Locate the cell with the specified text and output its (x, y) center coordinate. 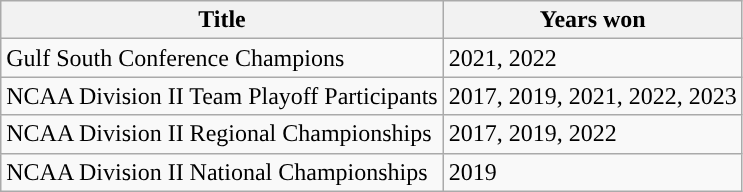
NCAA Division II National Championships (222, 172)
Gulf South Conference Champions (222, 58)
Title (222, 20)
2021, 2022 (592, 58)
2017, 2019, 2021, 2022, 2023 (592, 96)
Years won (592, 20)
2019 (592, 172)
NCAA Division II Regional Championships (222, 134)
2017, 2019, 2022 (592, 134)
NCAA Division II Team Playoff Participants (222, 96)
